Output the (X, Y) coordinate of the center of the cell containing the given text.  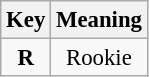
Meaning (100, 20)
R (26, 58)
Key (26, 20)
Rookie (100, 58)
